Detect which cell encompasses the target text, then output its (x, y) center coordinate. 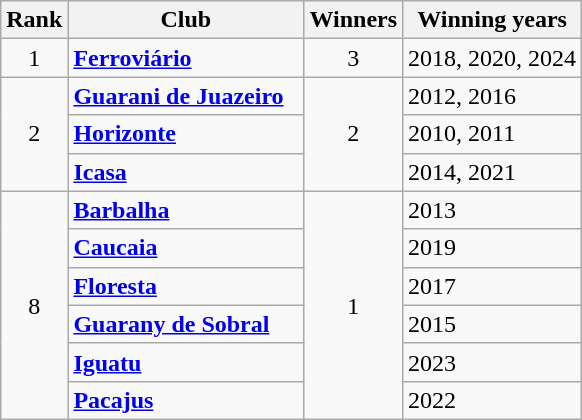
3 (354, 58)
8 (34, 305)
2017 (492, 286)
Caucaia (186, 248)
Rank (34, 20)
2014, 2021 (492, 172)
Ferroviário (186, 58)
Icasa (186, 172)
Guarani de Juazeiro (186, 96)
Guarany de Sobral (186, 324)
Winners (354, 20)
2018, 2020, 2024 (492, 58)
Horizonte (186, 134)
2023 (492, 362)
Club (186, 20)
2019 (492, 248)
2012, 2016 (492, 96)
Floresta (186, 286)
Winning years (492, 20)
Barbalha (186, 210)
2022 (492, 400)
2013 (492, 210)
2015 (492, 324)
Pacajus (186, 400)
Iguatu (186, 362)
2010, 2011 (492, 134)
